Provide the (x, y) coordinate of the cell's center where the given text is located.  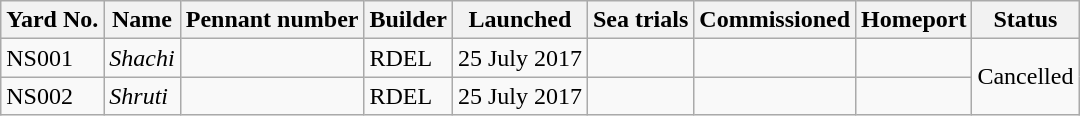
Name (142, 20)
Homeport (914, 20)
Sea trials (640, 20)
Commissioned (775, 20)
Shachi (142, 58)
Shruti (142, 96)
Launched (520, 20)
Yard No. (52, 20)
Builder (408, 20)
NS001 (52, 58)
Pennant number (272, 20)
Status (1026, 20)
Cancelled (1026, 77)
NS002 (52, 96)
